Capture the cell that displays the provided text and extract its [x, y] central coordinate. 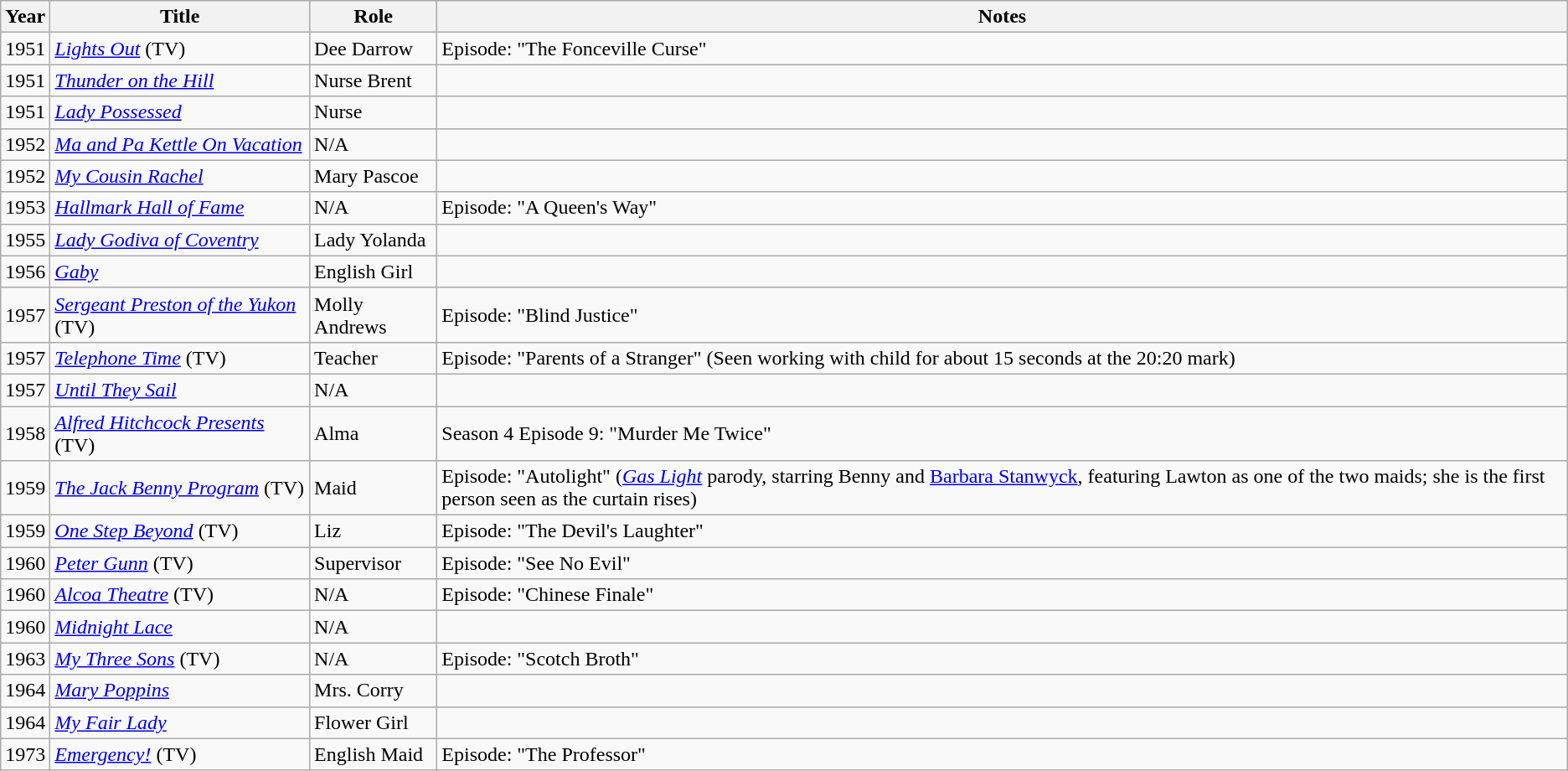
Alcoa Theatre (TV) [180, 595]
Thunder on the Hill [180, 80]
English Maid [374, 754]
Hallmark Hall of Fame [180, 208]
English Girl [374, 272]
Mary Poppins [180, 691]
Season 4 Episode 9: "Murder Me Twice" [1002, 432]
Ma and Pa Kettle On Vacation [180, 144]
1956 [25, 272]
Episode: "The Professor" [1002, 754]
Peter Gunn (TV) [180, 563]
Lady Godiva of Coventry [180, 240]
My Fair Lady [180, 722]
Sergeant Preston of the Yukon (TV) [180, 315]
Mrs. Corry [374, 691]
1953 [25, 208]
Role [374, 17]
Alfred Hitchcock Presents (TV) [180, 432]
Until They Sail [180, 390]
Nurse [374, 112]
One Step Beyond (TV) [180, 531]
Dee Darrow [374, 49]
Telephone Time (TV) [180, 358]
Midnight Lace [180, 627]
1973 [25, 754]
Mary Pascoe [374, 176]
Supervisor [374, 563]
Episode: "Parents of a Stranger" (Seen working with child for about 15 seconds at the 20:20 mark) [1002, 358]
Year [25, 17]
Lights Out (TV) [180, 49]
Teacher [374, 358]
Episode: "The Fonceville Curse" [1002, 49]
Gaby [180, 272]
Lady Yolanda [374, 240]
Nurse Brent [374, 80]
My Three Sons (TV) [180, 659]
1958 [25, 432]
Episode: "Scotch Broth" [1002, 659]
1963 [25, 659]
Flower Girl [374, 722]
Episode: "The Devil's Laughter" [1002, 531]
Liz [374, 531]
Episode: "Blind Justice" [1002, 315]
My Cousin Rachel [180, 176]
Emergency! (TV) [180, 754]
Episode: "A Queen's Way" [1002, 208]
Title [180, 17]
Maid [374, 488]
Lady Possessed [180, 112]
Episode: "See No Evil" [1002, 563]
Alma [374, 432]
1955 [25, 240]
Molly Andrews [374, 315]
Episode: "Chinese Finale" [1002, 595]
Notes [1002, 17]
The Jack Benny Program (TV) [180, 488]
